Provide the [X, Y] coordinate of the cell's center where the given text is located.  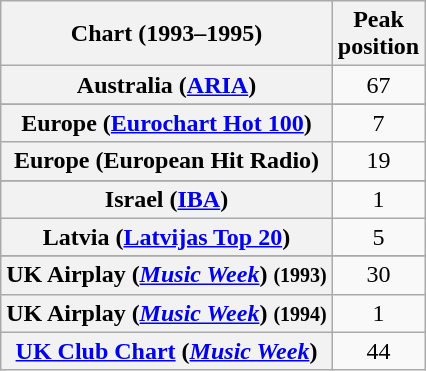
Australia (ARIA) [167, 85]
Latvia (Latvijas Top 20) [167, 237]
7 [378, 123]
UK Airplay (Music Week) (1993) [167, 275]
Israel (IBA) [167, 199]
Europe (European Hit Radio) [167, 161]
UK Club Chart (Music Week) [167, 351]
67 [378, 85]
UK Airplay (Music Week) (1994) [167, 313]
19 [378, 161]
Europe (Eurochart Hot 100) [167, 123]
30 [378, 275]
5 [378, 237]
Chart (1993–1995) [167, 34]
Peakposition [378, 34]
44 [378, 351]
